For the text-containing cell, return its midpoint in [X, Y] coordinate format. 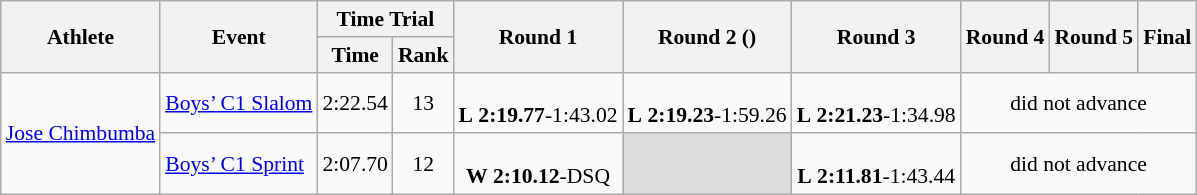
Round 5 [1094, 36]
Event [238, 36]
L 2:19.23-1:59.26 [708, 102]
12 [424, 164]
Round 4 [1006, 36]
Athlete [80, 36]
Jose Chimbumba [80, 133]
Round 2 () [708, 36]
Round 1 [538, 36]
Time Trial [385, 19]
2:22.54 [354, 102]
L 2:21.23-1:34.98 [876, 102]
Time [354, 55]
Rank [424, 55]
2:07.70 [354, 164]
Boys’ C1 Sprint [238, 164]
Final [1167, 36]
L 2:11.81-1:43.44 [876, 164]
Round 3 [876, 36]
Boys’ C1 Slalom [238, 102]
W 2:10.12-DSQ [538, 164]
13 [424, 102]
L 2:19.77-1:43.02 [538, 102]
